Return the (x, y) coordinate for the center point of the cell that contains the specified text.  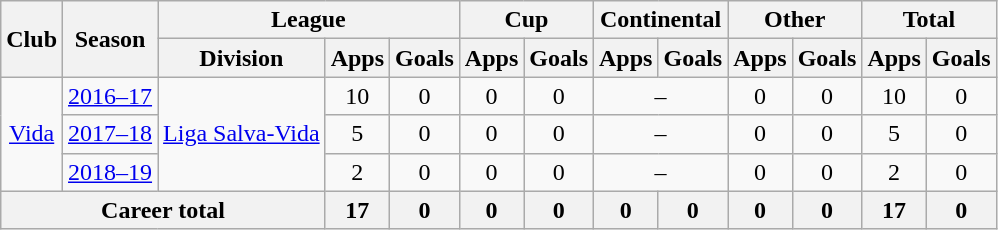
Club (32, 39)
Vida (32, 134)
League (309, 20)
Division (242, 58)
Season (110, 39)
Continental (661, 20)
2018–19 (110, 172)
Other (795, 20)
Career total (163, 210)
Cup (526, 20)
2017–18 (110, 134)
Liga Salva-Vida (242, 134)
Total (929, 20)
2016–17 (110, 96)
